Output the (x, y) coordinate of the center of the cell containing the given text.  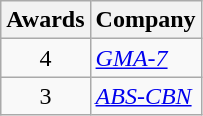
4 (46, 58)
GMA-7 (146, 58)
ABS-CBN (146, 96)
3 (46, 96)
Company (146, 20)
Awards (46, 20)
